Search for the cell housing the specified text and yield its [X, Y] center coordinate. 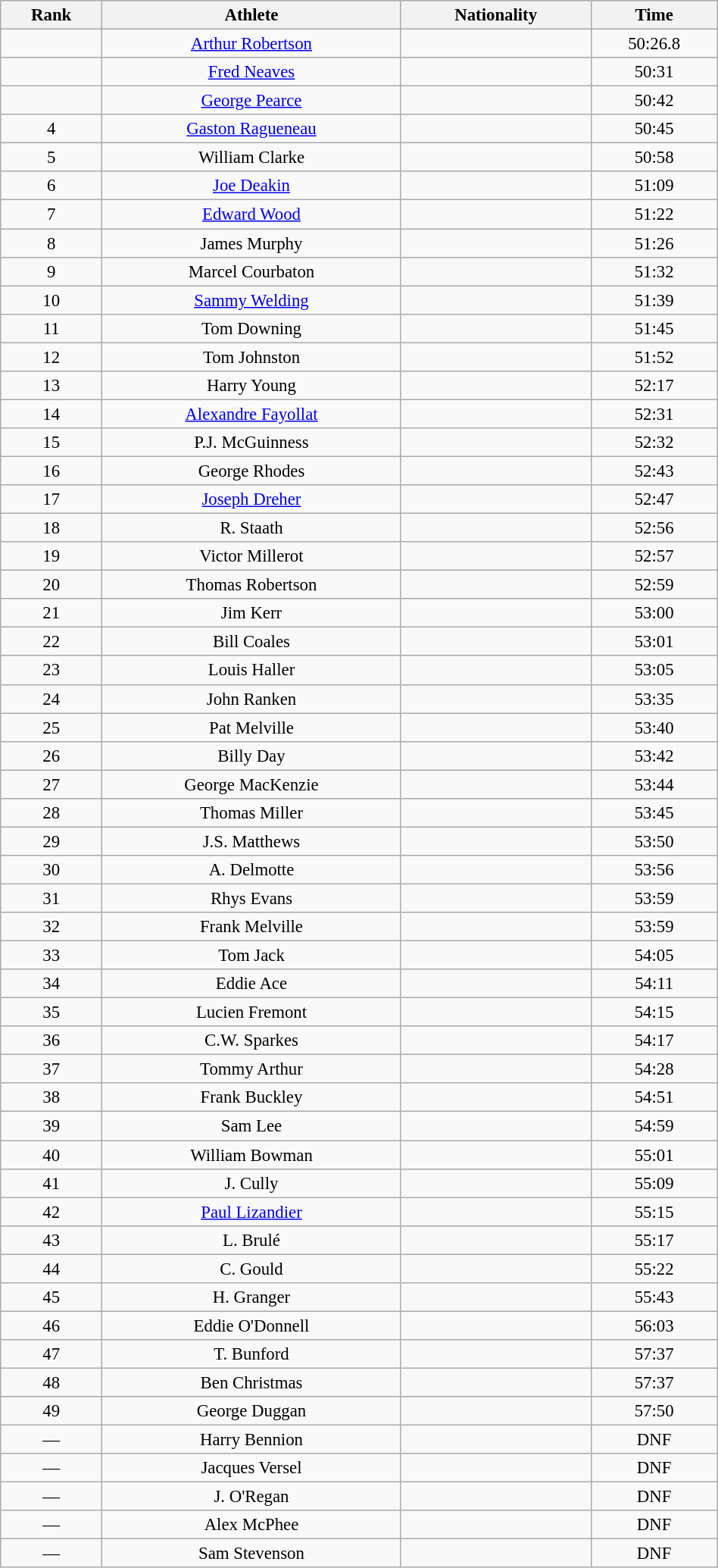
55:17 [654, 1240]
54:17 [654, 1041]
34 [52, 984]
20 [52, 585]
C. Gould [251, 1269]
49 [52, 1411]
53:00 [654, 613]
John Ranken [251, 699]
Time [654, 15]
48 [52, 1382]
50:58 [654, 158]
Edward Wood [251, 214]
Eddie O'Donnell [251, 1325]
37 [52, 1069]
Thomas Miller [251, 813]
52:59 [654, 585]
12 [52, 357]
Arthur Robertson [251, 44]
53:50 [654, 841]
5 [52, 158]
31 [52, 898]
52:31 [654, 414]
51:39 [654, 300]
Alexandre Fayollat [251, 414]
54:28 [654, 1069]
13 [52, 386]
50:45 [654, 129]
11 [52, 328]
55:15 [654, 1212]
Bill Coales [251, 642]
52:32 [654, 443]
L. Brulé [251, 1240]
Rank [52, 15]
51:32 [654, 271]
Louis Haller [251, 671]
A. Delmotte [251, 870]
Victor Millerot [251, 556]
52:56 [654, 528]
16 [52, 471]
Frank Melville [251, 927]
32 [52, 927]
23 [52, 671]
Sammy Welding [251, 300]
51:09 [654, 186]
52:47 [654, 499]
7 [52, 214]
Billy Day [251, 756]
36 [52, 1041]
Sam Lee [251, 1126]
50:26.8 [654, 44]
53:44 [654, 784]
53:40 [654, 728]
17 [52, 499]
Jacques Versel [251, 1468]
51:22 [654, 214]
J. Cully [251, 1183]
54:59 [654, 1126]
52:57 [654, 556]
Joseph Dreher [251, 499]
Pat Melville [251, 728]
35 [52, 1012]
55:43 [654, 1297]
Thomas Robertson [251, 585]
38 [52, 1098]
40 [52, 1155]
53:45 [654, 813]
4 [52, 129]
H. Granger [251, 1297]
P.J. McGuinness [251, 443]
Tom Jack [251, 956]
Tommy Arthur [251, 1069]
William Bowman [251, 1155]
43 [52, 1240]
42 [52, 1212]
53:35 [654, 699]
52:43 [654, 471]
14 [52, 414]
J.S. Matthews [251, 841]
15 [52, 443]
18 [52, 528]
55:09 [654, 1183]
24 [52, 699]
10 [52, 300]
Athlete [251, 15]
George MacKenzie [251, 784]
47 [52, 1354]
T. Bunford [251, 1354]
Nationality [495, 15]
Ben Christmas [251, 1382]
6 [52, 186]
29 [52, 841]
53:42 [654, 756]
53:56 [654, 870]
Lucien Fremont [251, 1012]
53:05 [654, 671]
19 [52, 556]
51:45 [654, 328]
Paul Lizandier [251, 1212]
William Clarke [251, 158]
J. O'Regan [251, 1497]
Harry Young [251, 386]
Rhys Evans [251, 898]
Jim Kerr [251, 613]
30 [52, 870]
Tom Downing [251, 328]
54:11 [654, 984]
Tom Johnston [251, 357]
54:51 [654, 1098]
25 [52, 728]
21 [52, 613]
Frank Buckley [251, 1098]
Fred Neaves [251, 72]
41 [52, 1183]
33 [52, 956]
Gaston Ragueneau [251, 129]
45 [52, 1297]
46 [52, 1325]
44 [52, 1269]
57:50 [654, 1411]
Alex McPhee [251, 1525]
9 [52, 271]
Sam Stevenson [251, 1554]
28 [52, 813]
R. Staath [251, 528]
27 [52, 784]
50:31 [654, 72]
Marcel Courbaton [251, 271]
8 [52, 243]
39 [52, 1126]
54:05 [654, 956]
26 [52, 756]
Eddie Ace [251, 984]
51:26 [654, 243]
55:01 [654, 1155]
Harry Bennion [251, 1440]
James Murphy [251, 243]
50:42 [654, 101]
55:22 [654, 1269]
George Rhodes [251, 471]
54:15 [654, 1012]
51:52 [654, 357]
George Duggan [251, 1411]
George Pearce [251, 101]
53:01 [654, 642]
56:03 [654, 1325]
22 [52, 642]
52:17 [654, 386]
Joe Deakin [251, 186]
C.W. Sparkes [251, 1041]
